Provide the [x, y] coordinate of the cell's center where the given text is located.  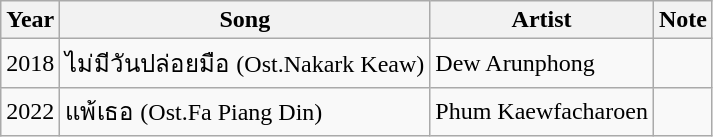
Phum Kaewfacharoen [542, 112]
ไม่มีวันปล่อยมือ (Ost.Nakark Keaw) [245, 64]
Song [245, 20]
2018 [30, 64]
2022 [30, 112]
แพ้เธอ (Ost.Fa Piang Din) [245, 112]
Dew Arunphong [542, 64]
Year [30, 20]
Note [682, 20]
Artist [542, 20]
